Extract the (x, y) coordinate from the center of the cell holding the provided text.  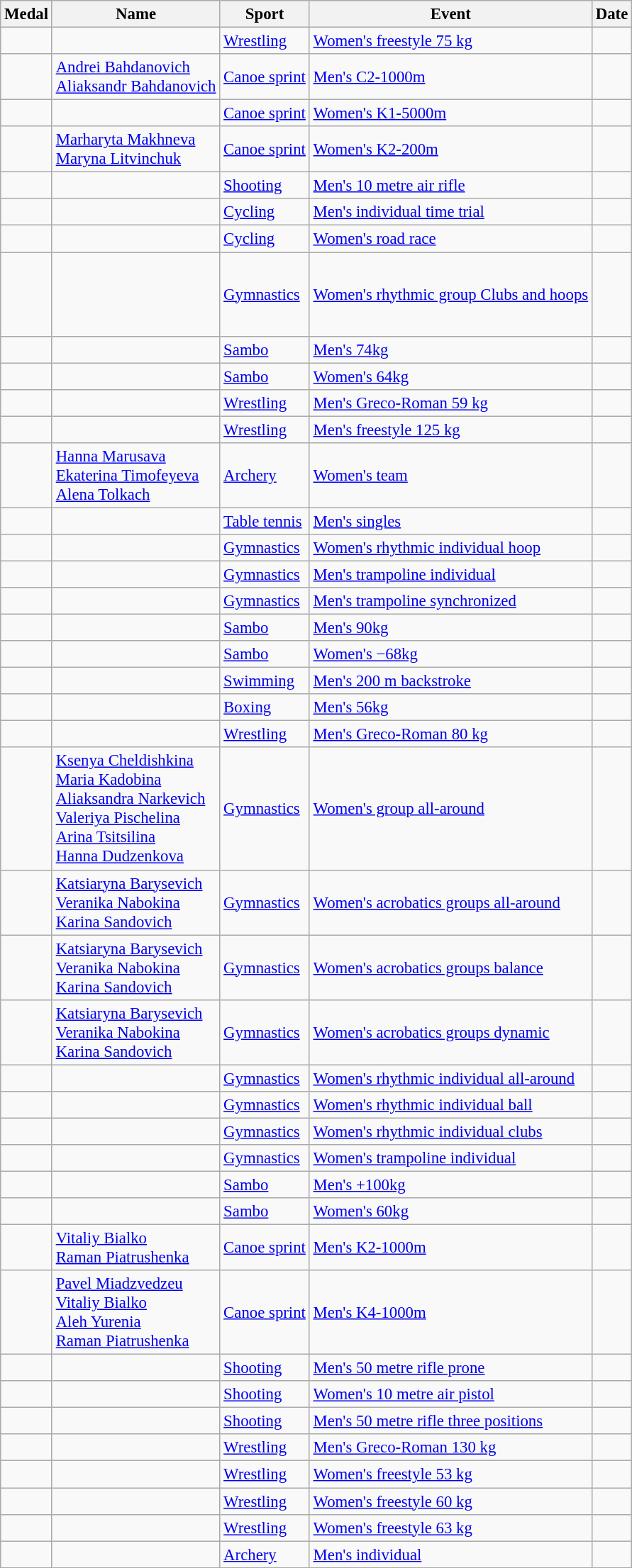
Women's 60kg (450, 1211)
Marharyta Makhneva Maryna Litvinchuk (135, 149)
Women's K2-200m (450, 149)
Men's 10 metre air rifle (450, 186)
Women's group all-around (450, 810)
Men's freestyle 125 kg (450, 430)
Date (611, 14)
Women's rhythmic individual ball (450, 1105)
Vitaliy Bialko Raman Piatrushenka (135, 1248)
Hanna Marusava Ekaterina Timofeyeva Alena Tolkach (135, 476)
Men's Greco-Roman 80 kg (450, 734)
Medal (27, 14)
Women's trampoline individual (450, 1158)
Men's +100kg (450, 1185)
Women's −68kg (450, 654)
Men's 200 m backstroke (450, 681)
Men's K2-1000m (450, 1248)
Women's 64kg (450, 376)
Men's K4-1000m (450, 1313)
Women's K1-5000m (450, 113)
Women's acrobatics groups all-around (450, 902)
Men's trampoline individual (450, 574)
Swimming (265, 681)
Men's 90kg (450, 628)
Pavel Miadzvedzeu Vitaliy Bialko Aleh Yurenia Raman Piatrushenka (135, 1313)
Men's C2-1000m (450, 77)
Women's acrobatics groups balance (450, 968)
Men's 50 metre rifle prone (450, 1368)
Event (450, 14)
Men's 56kg (450, 707)
Men's singles (450, 521)
Women's rhythmic group Clubs and hoops (450, 295)
Men's trampoline synchronized (450, 601)
Table tennis (265, 521)
Women's team (450, 476)
Women's acrobatics groups dynamic (450, 1032)
Name (135, 14)
Men's Greco-Roman 130 kg (450, 1448)
Women's rhythmic individual all-around (450, 1078)
Men's individual (450, 1555)
Women's freestyle 60 kg (450, 1501)
Women's freestyle 53 kg (450, 1474)
Women's rhythmic individual clubs (450, 1131)
Ksenya Cheldishkina Maria Kadobina Aliaksandra Narkevich Valeriya Pischelina Arina Tsitsilina Hanna Dudzenkova (135, 810)
Men's 50 metre rifle three positions (450, 1421)
Women's freestyle 75 kg (450, 41)
Women's rhythmic individual hoop (450, 548)
Men's Greco-Roman 59 kg (450, 403)
Women's 10 metre air pistol (450, 1394)
Men's individual time trial (450, 212)
Andrei Bahdanovich Aliaksandr Bahdanovich (135, 77)
Boxing (265, 707)
Sport (265, 14)
Women's freestyle 63 kg (450, 1528)
Women's road race (450, 239)
Men's 74kg (450, 349)
